Scan for the cell matching the given text and deliver its (X, Y) coordinate at center. 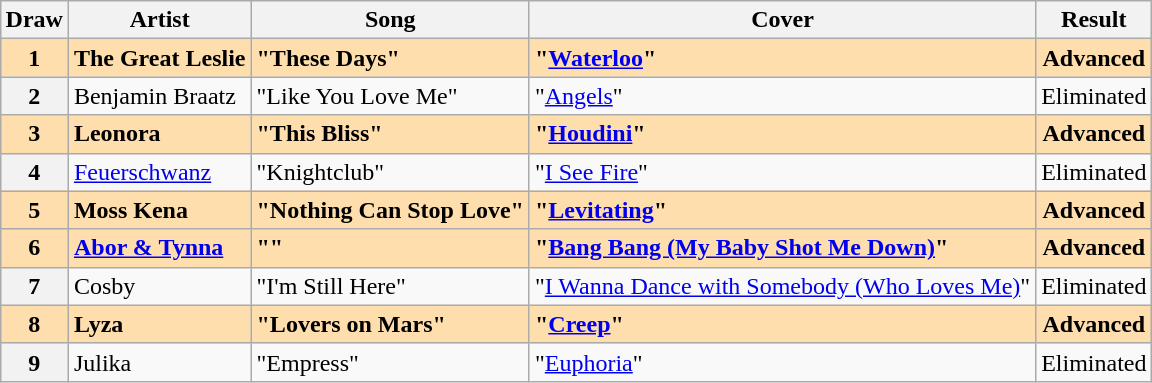
"I'm Still Here" (390, 286)
"Creep" (782, 324)
Moss Kena (160, 210)
"This Bliss" (390, 134)
The Great Leslie (160, 58)
"Knightclub" (390, 172)
4 (34, 172)
Lyza (160, 324)
Julika (160, 362)
Cosby (160, 286)
Leonora (160, 134)
2 (34, 96)
"Houdini" (782, 134)
Cover (782, 20)
Benjamin Braatz (160, 96)
"Bang Bang (My Baby Shot Me Down)" (782, 248)
9 (34, 362)
7 (34, 286)
Result (1094, 20)
"Levitating" (782, 210)
6 (34, 248)
8 (34, 324)
"Nothing Can Stop Love" (390, 210)
Artist (160, 20)
1 (34, 58)
5 (34, 210)
"I See Fire" (782, 172)
Abor & Tynna (160, 248)
Draw (34, 20)
"Euphoria" (782, 362)
"Like You Love Me" (390, 96)
"" (390, 248)
3 (34, 134)
"Lovers on Mars" (390, 324)
"Waterloo" (782, 58)
Feuerschwanz (160, 172)
"Angels" (782, 96)
"These Days" (390, 58)
Song (390, 20)
"I Wanna Dance with Somebody (Who Loves Me)" (782, 286)
"Empress" (390, 362)
